Return the (x, y) coordinate for the center point of the cell that contains the specified text.  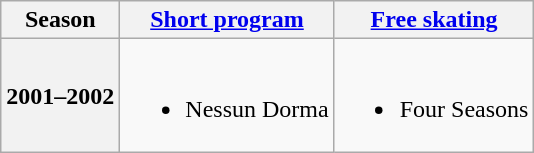
2001–2002 (60, 96)
Short program (227, 20)
Nessun Dorma (227, 96)
Free skating (434, 20)
Season (60, 20)
Four Seasons (434, 96)
